Return (x, y) of the center of cell containing provided text 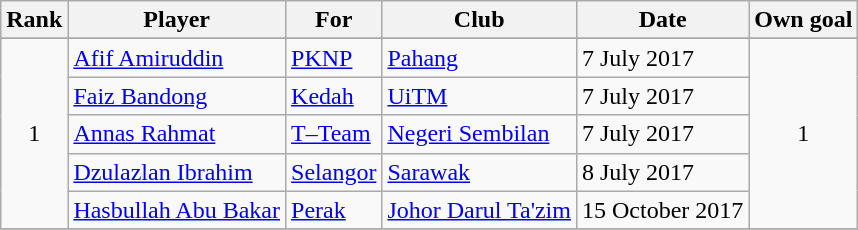
Faiz Bandong (177, 96)
8 July 2017 (662, 172)
Rank (34, 20)
Date (662, 20)
Club (480, 20)
Negeri Sembilan (480, 134)
Sarawak (480, 172)
Hasbullah Abu Bakar (177, 210)
Afif Amiruddin (177, 58)
For (334, 20)
Own goal (804, 20)
Pahang (480, 58)
15 October 2017 (662, 210)
Kedah (334, 96)
Dzulazlan Ibrahim (177, 172)
Player (177, 20)
Selangor (334, 172)
UiTM (480, 96)
Perak (334, 210)
Johor Darul Ta'zim (480, 210)
Annas Rahmat (177, 134)
T–Team (334, 134)
PKNP (334, 58)
